Return (X, Y) of the center of cell containing provided text 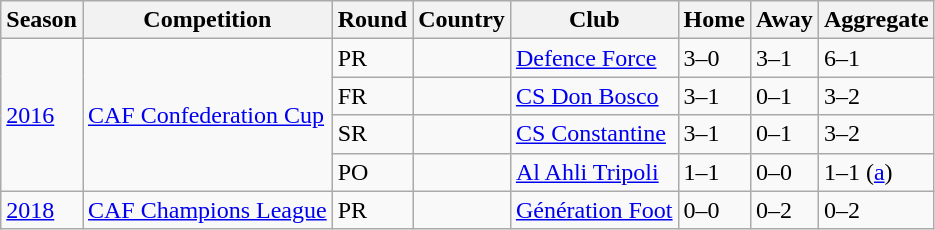
Al Ahli Tripoli (594, 172)
Home (714, 20)
CS Don Bosco (594, 96)
Season (42, 20)
Round (372, 20)
3–0 (714, 58)
Club (594, 20)
Away (784, 20)
PO (372, 172)
6–1 (876, 58)
CAF Confederation Cup (207, 115)
Defence Force (594, 58)
1–1 (714, 172)
Aggregate (876, 20)
CS Constantine (594, 134)
CAF Champions League (207, 210)
Country (462, 20)
SR (372, 134)
2016 (42, 115)
FR (372, 96)
1–1 (a) (876, 172)
Génération Foot (594, 210)
2018 (42, 210)
Competition (207, 20)
